Determine the (x, y) coordinate at the center of the cell enclosing the given text.  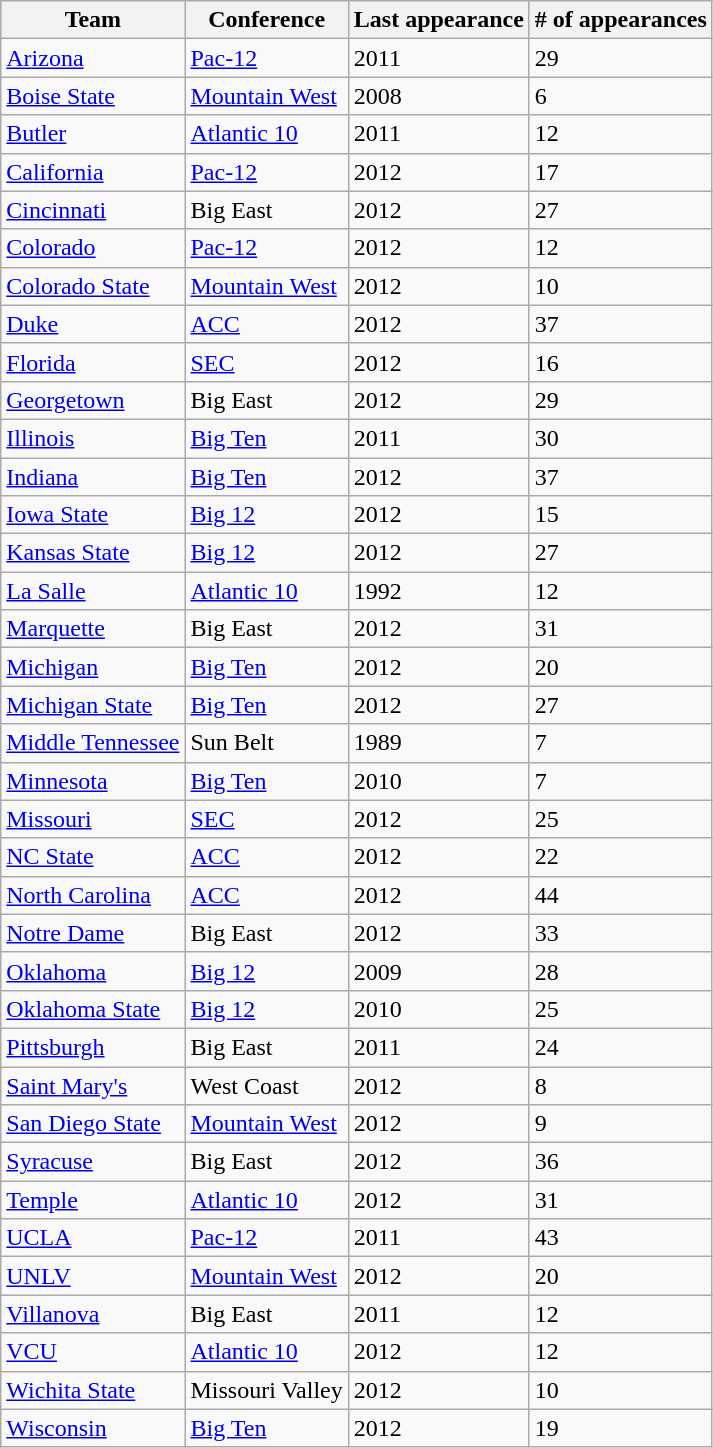
Sun Belt (266, 743)
Saint Mary's (93, 1085)
Arizona (93, 58)
Wichita State (93, 1390)
Colorado (93, 248)
# of appearances (620, 20)
2008 (438, 96)
Villanova (93, 1314)
Cincinnati (93, 210)
Iowa State (93, 515)
33 (620, 933)
Boise State (93, 96)
Michigan (93, 667)
1992 (438, 591)
UNLV (93, 1276)
Missouri Valley (266, 1390)
Kansas State (93, 553)
22 (620, 857)
1989 (438, 743)
Team (93, 20)
16 (620, 362)
43 (620, 1238)
17 (620, 172)
Oklahoma State (93, 1009)
VCU (93, 1352)
Butler (93, 134)
NC State (93, 857)
North Carolina (93, 895)
Middle Tennessee (93, 743)
6 (620, 96)
Illinois (93, 438)
Wisconsin (93, 1428)
California (93, 172)
Michigan State (93, 705)
Conference (266, 20)
La Salle (93, 591)
28 (620, 971)
Colorado State (93, 286)
West Coast (266, 1085)
Oklahoma (93, 971)
Syracuse (93, 1162)
44 (620, 895)
8 (620, 1085)
19 (620, 1428)
Georgetown (93, 400)
Pittsburgh (93, 1047)
Last appearance (438, 20)
9 (620, 1124)
2009 (438, 971)
36 (620, 1162)
UCLA (93, 1238)
Minnesota (93, 781)
Florida (93, 362)
Duke (93, 324)
Indiana (93, 477)
15 (620, 515)
San Diego State (93, 1124)
Notre Dame (93, 933)
Marquette (93, 629)
24 (620, 1047)
Missouri (93, 819)
Temple (93, 1200)
30 (620, 438)
